Provide the [X, Y] coordinate of the cell's center where the given text is located.  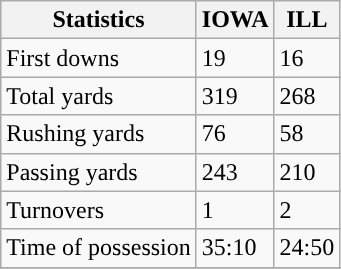
210 [307, 172]
Total yards [99, 96]
Time of possession [99, 248]
Rushing yards [99, 134]
First downs [99, 58]
ILL [307, 20]
243 [235, 172]
Statistics [99, 20]
19 [235, 58]
76 [235, 134]
Turnovers [99, 210]
58 [307, 134]
16 [307, 58]
319 [235, 96]
24:50 [307, 248]
2 [307, 210]
IOWA [235, 20]
1 [235, 210]
268 [307, 96]
Passing yards [99, 172]
35:10 [235, 248]
